For the text-containing cell, return its midpoint in [X, Y] coordinate format. 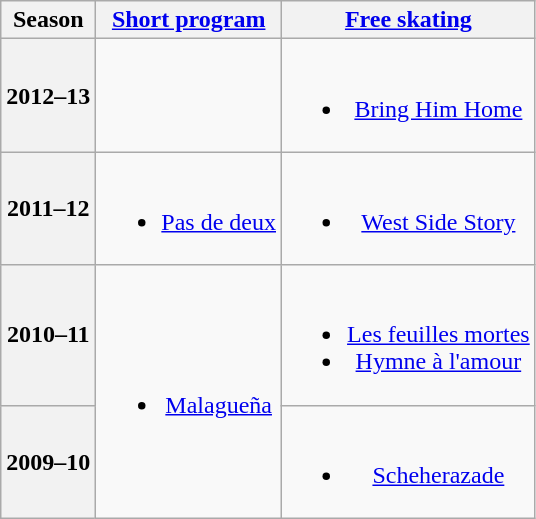
Scheherazade [409, 462]
Malagueña [189, 392]
Bring Him Home [409, 96]
Pas de deux [189, 208]
Free skating [409, 20]
Short program [189, 20]
2009–10 [48, 462]
2010–11 [48, 335]
West Side Story [409, 208]
2011–12 [48, 208]
Season [48, 20]
Les feuilles mortesHymne à l'amour [409, 335]
2012–13 [48, 96]
